From the cell containing the given text, extract its center point as [x, y] coordinate. 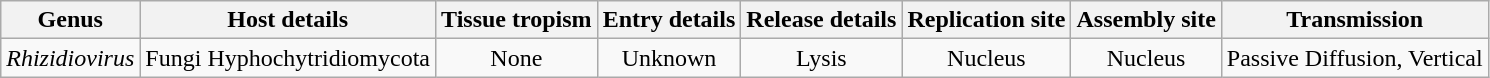
Fungi Hyphochytridiomycota [288, 58]
Tissue tropism [517, 20]
Replication site [986, 20]
Assembly site [1146, 20]
None [517, 58]
Release details [822, 20]
Transmission [1354, 20]
Unknown [669, 58]
Genus [70, 20]
Rhizidiovirus [70, 58]
Entry details [669, 20]
Passive Diffusion, Vertical [1354, 58]
Host details [288, 20]
Lysis [822, 58]
